Capture the cell that displays the provided text and extract its [x, y] central coordinate. 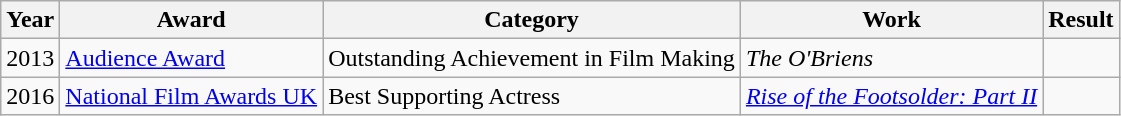
National Film Awards UK [192, 96]
2016 [30, 96]
Award [192, 20]
Audience Award [192, 58]
Year [30, 20]
Rise of the Footsolder: Part II [891, 96]
The O'Briens [891, 58]
Work [891, 20]
Result [1081, 20]
Outstanding Achievement in Film Making [532, 58]
Category [532, 20]
Best Supporting Actress [532, 96]
2013 [30, 58]
